Pinpoint the cell where the given text exists, returning its (x, y) midpoint coordinate. 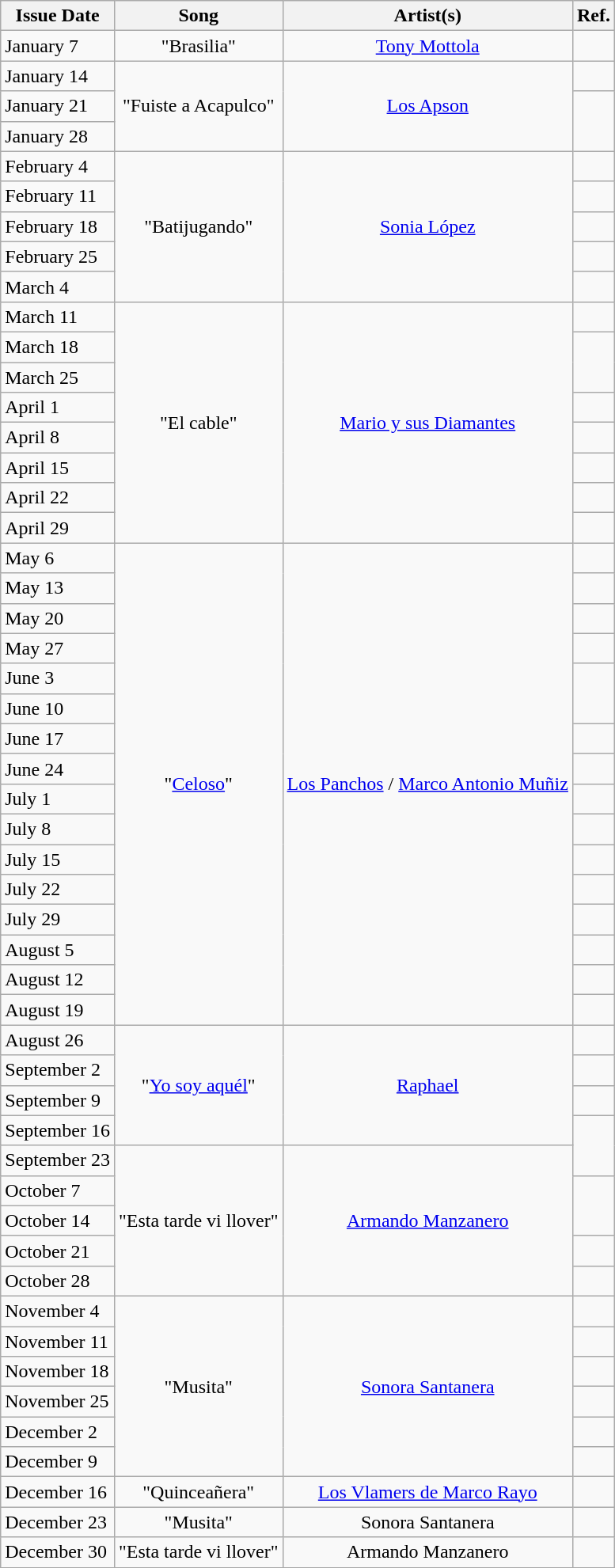
June 10 (58, 708)
January 7 (58, 46)
September 2 (58, 1070)
July 1 (58, 799)
"Batijugando" (198, 226)
Tony Mottola (427, 46)
December 30 (58, 1552)
October 28 (58, 1281)
July 15 (58, 859)
March 4 (58, 287)
June 3 (58, 678)
August 19 (58, 1010)
April 29 (58, 528)
August 12 (58, 980)
May 6 (58, 558)
"Brasilia" (198, 46)
February 11 (58, 196)
"Fuiste a Acapulco" (198, 106)
Ref. (594, 16)
November 18 (58, 1372)
July 22 (58, 890)
December 2 (58, 1432)
March 11 (58, 317)
Los Panchos / Marco Antonio Muñiz (427, 784)
February 18 (58, 226)
November 4 (58, 1311)
April 8 (58, 438)
Los Vlamers de Marco Rayo (427, 1492)
July 8 (58, 829)
November 11 (58, 1342)
May 13 (58, 588)
March 25 (58, 378)
July 29 (58, 920)
January 28 (58, 136)
February 4 (58, 166)
May 27 (58, 648)
April 15 (58, 468)
Song (198, 16)
December 23 (58, 1522)
June 17 (58, 738)
December 9 (58, 1462)
March 18 (58, 347)
September 9 (58, 1100)
June 24 (58, 769)
Los Apson (427, 106)
August 26 (58, 1040)
February 25 (58, 256)
December 16 (58, 1492)
April 22 (58, 498)
October 7 (58, 1190)
Mario y sus Diamantes (427, 422)
"Quinceañera" (198, 1492)
October 21 (58, 1251)
January 14 (58, 76)
Artist(s) (427, 16)
"Yo soy aquél" (198, 1085)
Issue Date (58, 16)
Sonia López (427, 226)
August 5 (58, 950)
September 16 (58, 1130)
January 21 (58, 106)
"Celoso" (198, 784)
November 25 (58, 1402)
Raphael (427, 1085)
"El cable" (198, 422)
October 14 (58, 1221)
April 1 (58, 408)
September 23 (58, 1160)
May 20 (58, 618)
